For the text-containing cell, return its midpoint in [x, y] coordinate format. 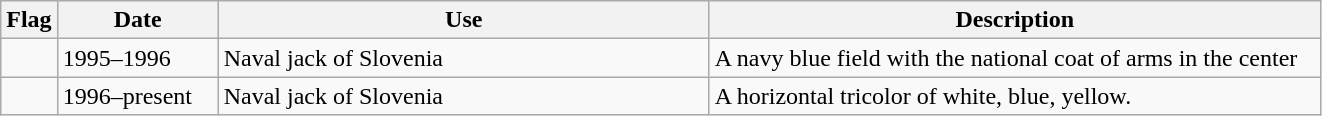
Description [1014, 20]
Date [138, 20]
A navy blue field with the national coat of arms in the center [1014, 58]
1996–present [138, 96]
Use [464, 20]
Flag [29, 20]
1995–1996 [138, 58]
A horizontal tricolor of white, blue, yellow. [1014, 96]
